Identify which cell holds the provided text, then report its [X, Y] central coordinate. 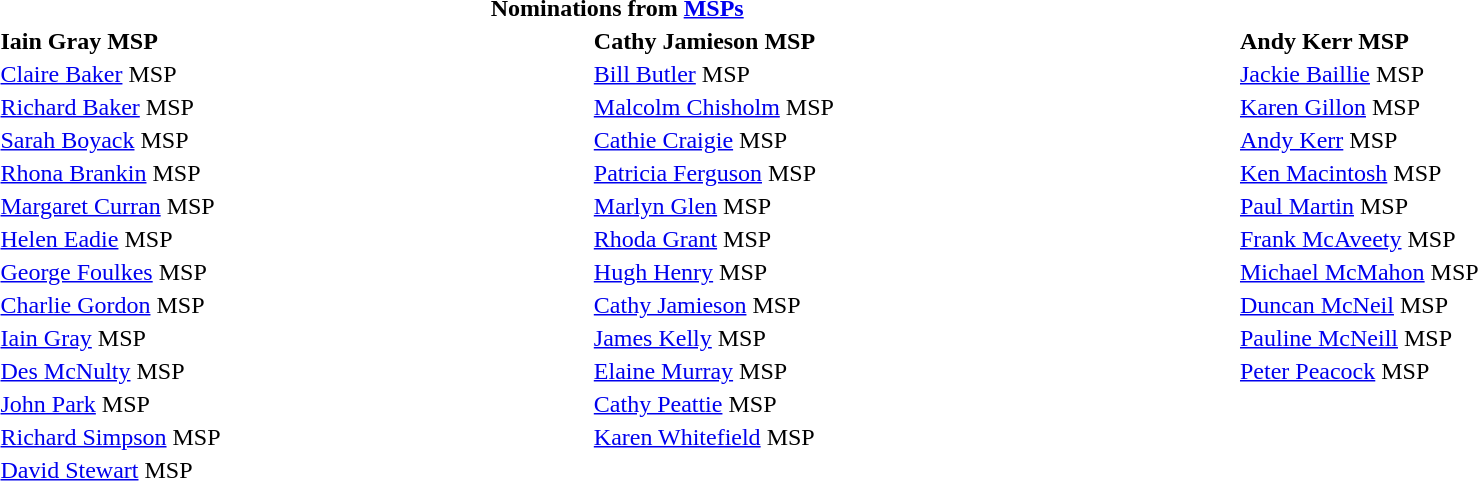
Rhoda Grant MSP [914, 239]
Malcolm Chisholm MSP [914, 107]
Elaine Murray MSP [914, 371]
Marlyn Glen MSP [914, 206]
Cathy Peattie MSP [914, 404]
Karen Whitefield MSP [914, 437]
James Kelly MSP [914, 338]
Patricia Ferguson MSP [914, 173]
Hugh Henry MSP [914, 272]
Bill Butler MSP [914, 74]
Cathie Craigie MSP [914, 140]
